Provide the [X, Y] coordinate of the cell's center where the given text is located.  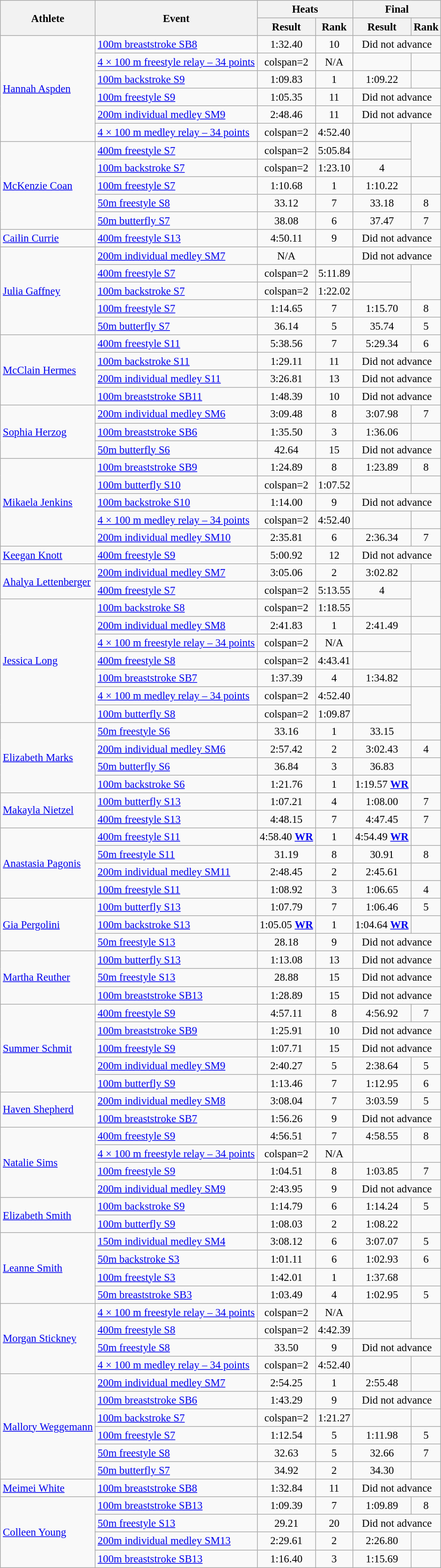
1:36.06 [382, 432]
1:06.65 [382, 890]
35.74 [382, 326]
1:42.01 [287, 1277]
2:41.49 [382, 626]
Makayla Nietzel [48, 810]
1:34.82 [382, 679]
37.47 [382, 221]
1:08.92 [287, 890]
Natalie Sims [48, 1162]
McKenzie Coan [48, 185]
1:08.22 [382, 1224]
1:07.21 [287, 802]
Anastasia Pagonis [48, 863]
33.50 [287, 1347]
3:08.12 [287, 1242]
1:37.39 [287, 679]
1:09.83 [287, 80]
2:29.61 [287, 1541]
Mallory Weggemann [48, 1427]
Morgan Stickney [48, 1339]
1:07.79 [287, 907]
2:45.61 [382, 872]
1:09.22 [382, 80]
100m backstroke S11 [176, 362]
1:23.89 [382, 467]
32.66 [382, 1453]
1:18.55 [334, 608]
2:54.25 [287, 1383]
34.30 [382, 1471]
4:56.51 [287, 1136]
5:38.56 [287, 344]
1:21.27 [334, 1418]
100m breaststroke SB11 [176, 397]
Martha Reuther [48, 978]
1:05.05 WR [287, 925]
1:32.84 [287, 1488]
1:28.89 [287, 995]
4:58.40 WR [287, 837]
1:02.95 [382, 1294]
1:14.79 [287, 1206]
Julia Gaffney [48, 291]
Leanne Smith [48, 1268]
12 [334, 555]
36.14 [287, 326]
Jessica Long [48, 660]
2:35.81 [287, 538]
4:58.55 [382, 1136]
3:07.07 [382, 1242]
3:08.04 [287, 1101]
2:57.42 [287, 749]
1:19.57 WR [382, 784]
1:16.40 [287, 1559]
Haven Shepherd [48, 1110]
1:23.10 [334, 168]
34.92 [287, 1471]
Gia Pergolini [48, 925]
100m butterfly S10 [176, 485]
3:26.81 [287, 379]
5:05.84 [334, 150]
100m butterfly S8 [176, 714]
1:10.68 [287, 185]
Keegan Knott [48, 555]
Summer Schmit [48, 1048]
Athlete [48, 18]
100m backstroke S10 [176, 503]
31.19 [287, 854]
1:43.29 [287, 1400]
1:11.98 [382, 1435]
36.84 [287, 766]
1:15.69 [382, 1559]
1:12.54 [287, 1435]
1:29.11 [287, 362]
1:03.49 [287, 1294]
1:09.89 [382, 1506]
1:13.08 [287, 960]
50m freestyle S11 [176, 854]
1:13.46 [287, 1083]
28.18 [287, 942]
5:11.89 [334, 274]
32.63 [287, 1453]
200m individual medley SM10 [176, 538]
33.12 [287, 203]
1:37.68 [382, 1277]
1:07.52 [334, 485]
33.18 [382, 203]
5:00.92 [287, 555]
1:14.65 [287, 309]
36.83 [382, 766]
1:48.39 [287, 397]
28.88 [287, 978]
100m backstroke S8 [176, 608]
200m individual medley SM13 [176, 1541]
38.08 [287, 221]
20 [334, 1524]
3:02.43 [382, 749]
2:55.48 [382, 1383]
1:08.00 [382, 802]
2:26.80 [382, 1541]
100m freestyle S11 [176, 890]
Sophia Herzog [48, 432]
1:14.24 [382, 1206]
33.16 [287, 731]
4:42.39 [334, 1330]
2:41.83 [287, 626]
1:14.00 [287, 503]
200m individual medley S11 [176, 379]
2:38.64 [382, 1066]
4:57.11 [287, 1013]
1:24.89 [287, 467]
5:29.34 [382, 344]
Elizabeth Smith [48, 1215]
Event [176, 18]
1:22.02 [334, 291]
Elizabeth Marks [48, 757]
4:43.41 [334, 661]
4:56.92 [382, 1013]
29.21 [287, 1524]
1:32.40 [287, 44]
100m backstroke S6 [176, 784]
1:02.93 [382, 1259]
1:09.39 [287, 1506]
150m individual medley SM4 [176, 1242]
50m backstroke S3 [176, 1259]
50m breaststroke SB3 [176, 1294]
Cailin Currie [48, 238]
1:03.85 [382, 1171]
1:01.11 [287, 1259]
Hannah Aspden [48, 89]
3:09.48 [287, 414]
3:03.59 [382, 1101]
200m individual medley SM11 [176, 872]
1:25.91 [287, 1030]
30.91 [382, 854]
Colleen Young [48, 1532]
50m freestyle S6 [176, 731]
100m backstroke S13 [176, 925]
1:06.46 [382, 907]
3:02.82 [382, 573]
1:04.64 WR [382, 925]
100m freestyle S3 [176, 1277]
5:13.55 [334, 591]
1:05.35 [287, 97]
2:48.46 [287, 115]
2:36.34 [382, 538]
1:21.76 [287, 784]
1:08.03 [287, 1224]
1:15.70 [382, 309]
Meimei White [48, 1488]
1:04.51 [287, 1171]
4:47.45 [382, 819]
3:07.98 [382, 414]
4:54.49 WR [382, 837]
Heats [305, 9]
1:07.71 [287, 1048]
4:50.11 [287, 238]
1:12.95 [382, 1083]
1:56.26 [287, 1118]
Mikaela Jenkins [48, 502]
1:35.50 [287, 432]
2:48.45 [287, 872]
Ahalya Lettenberger [48, 582]
2:40.27 [287, 1066]
1:10.22 [382, 185]
3:05.06 [287, 573]
33.15 [382, 731]
42.64 [287, 450]
2:43.95 [287, 1189]
4:48.15 [287, 819]
1:09.87 [334, 714]
McClain Hermes [48, 370]
Final [397, 9]
